Return (X, Y) of the center of cell containing provided text 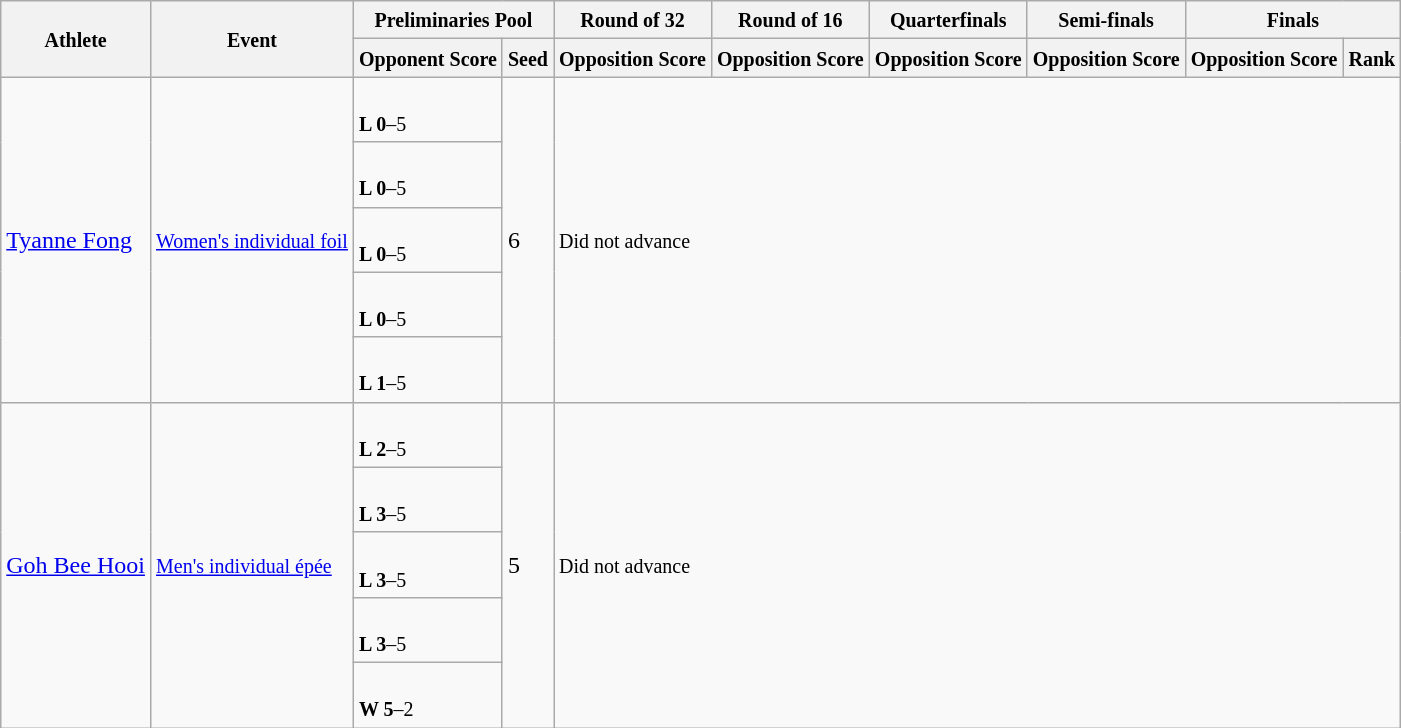
Round of 16 (790, 20)
Seed (528, 58)
6 (528, 240)
Event (252, 39)
W 5–2 (428, 694)
Rank (1372, 58)
Quarterfinals (948, 20)
Semi-finals (1106, 20)
Finals (1293, 20)
Men's individual épée (252, 564)
5 (528, 564)
Women's individual foil (252, 240)
Round of 32 (633, 20)
Athlete (76, 39)
L 1–5 (428, 370)
Preliminaries Pool (453, 20)
Opponent Score (428, 58)
Goh Bee Hooi (76, 564)
L 2–5 (428, 434)
Tyanne Fong (76, 240)
